Locate the cell with the specified text and output its (x, y) center coordinate. 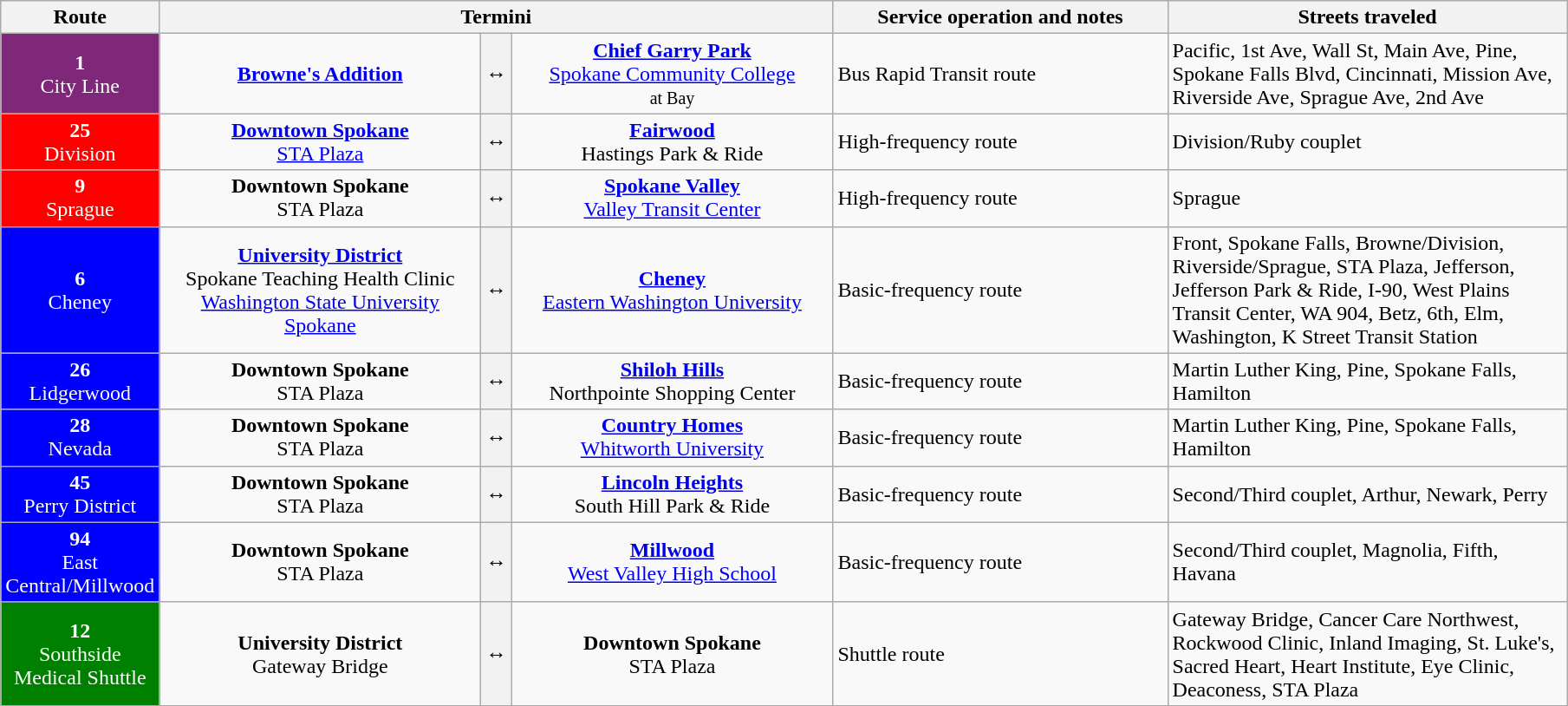
Sprague (1368, 198)
MillwoodWest Valley High School (673, 562)
Chief Garry ParkSpokane Community Collegeat Bay (673, 74)
Lincoln HeightsSouth Hill Park & Ride (673, 494)
94East Central/Millwood (80, 562)
28Nevada (80, 437)
University DistrictSpokane Teaching Health ClinicWashington State University Spokane (321, 290)
Termini (496, 17)
Shiloh Hills Northpointe Shopping Center (673, 382)
9Sprague (80, 198)
26Lidgerwood (80, 382)
University District Gateway Bridge (321, 654)
Gateway Bridge, Cancer Care Northwest, Rockwood Clinic, Inland Imaging, St. Luke's, Sacred Heart, Heart Institute, Eye Clinic, Deaconess, STA Plaza (1368, 654)
Spokane ValleyValley Transit Center (673, 198)
6Cheney (80, 290)
FairwoodHastings Park & Ride (673, 142)
1City Line (80, 74)
Division/Ruby couplet (1368, 142)
45Perry District (80, 494)
Second/Third couplet, Arthur, Newark, Perry (1368, 494)
Route (80, 17)
Browne's Addition (321, 74)
Shuttle route (1000, 654)
Service operation and notes (1000, 17)
Streets traveled (1368, 17)
Bus Rapid Transit route (1000, 74)
Downtown SpokaneSTA Plaza (673, 654)
Pacific, 1st Ave, Wall St, Main Ave, Pine, Spokane Falls Blvd, Cincinnati, Mission Ave, Riverside Ave, Sprague Ave, 2nd Ave (1368, 74)
12Southside Medical Shuttle (80, 654)
CheneyEastern Washington University (673, 290)
Second/Third couplet, Magnolia, Fifth, Havana (1368, 562)
25Division (80, 142)
Country Homes Whitworth University (673, 437)
